Scan for the cell matching the given text and deliver its [X, Y] coordinate at center. 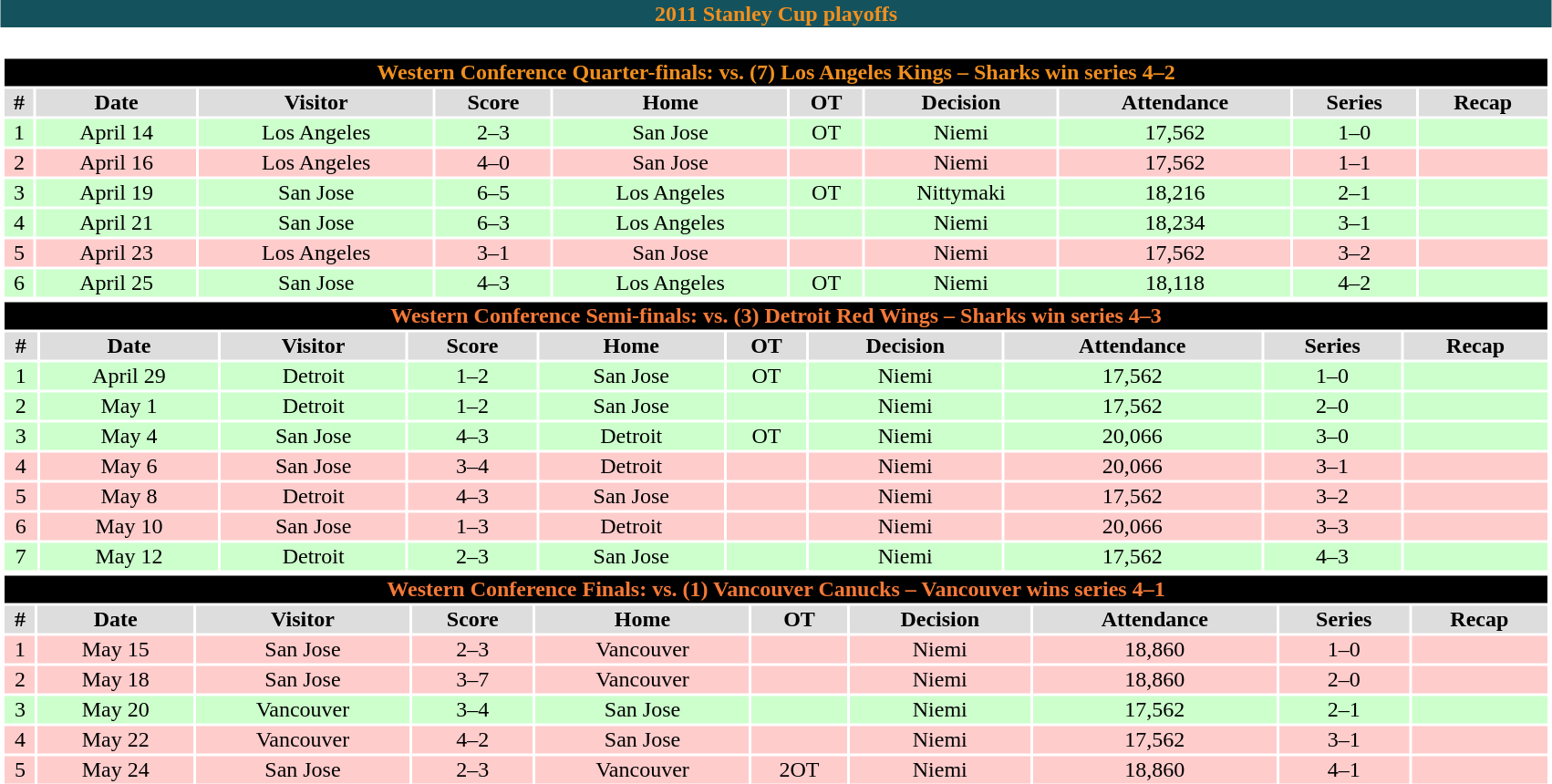
6–3 [493, 223]
May 18 [115, 679]
May 20 [115, 710]
3–7 [472, 679]
April 16 [117, 163]
1–1 [1355, 163]
Western Conference Quarter-finals: vs. (7) Los Angeles Kings – Sharks win series 4–2 [775, 72]
April 19 [117, 192]
Nittymaki [961, 192]
May 12 [129, 557]
18,118 [1174, 284]
May 22 [115, 739]
1–3 [472, 526]
April 25 [117, 284]
7 [20, 557]
2OT [799, 770]
18,234 [1174, 223]
May 8 [129, 497]
3–3 [1333, 526]
2011 Stanley Cup playoffs [776, 14]
May 1 [129, 406]
3–0 [1333, 437]
4–1 [1344, 770]
May 10 [129, 526]
May 24 [115, 770]
18,216 [1174, 192]
April 29 [129, 377]
Western Conference Semi-finals: vs. (3) Detroit Red Wings – Sharks win series 4–3 [775, 316]
May 15 [115, 650]
April 14 [117, 132]
6–5 [493, 192]
April 23 [117, 253]
Western Conference Finals: vs. (1) Vancouver Canucks – Vancouver wins series 4–1 [775, 590]
4–0 [493, 163]
May 6 [129, 466]
April 21 [117, 223]
May 4 [129, 437]
